Detect which cell encompasses the target text, then output its [x, y] center coordinate. 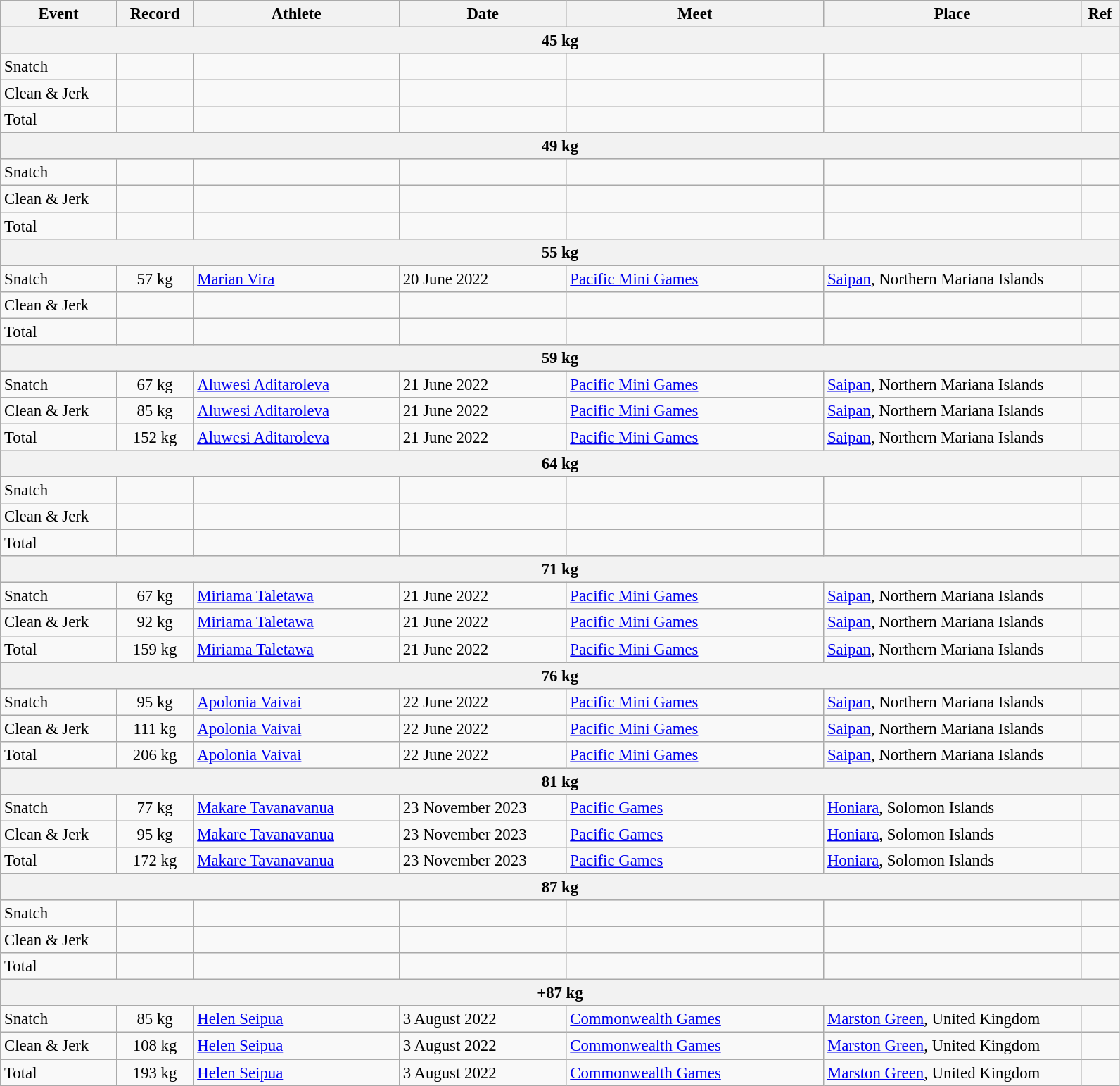
172 kg [155, 861]
193 kg [155, 1073]
Place [953, 14]
64 kg [560, 464]
206 kg [155, 755]
87 kg [560, 888]
76 kg [560, 676]
55 kg [560, 252]
57 kg [155, 279]
77 kg [155, 808]
Marian Vira [296, 279]
152 kg [155, 437]
Ref [1100, 14]
+87 kg [560, 993]
59 kg [560, 358]
81 kg [560, 781]
20 June 2022 [483, 279]
Event [58, 14]
49 kg [560, 146]
71 kg [560, 569]
111 kg [155, 728]
108 kg [155, 1046]
159 kg [155, 649]
Date [483, 14]
Athlete [296, 14]
Meet [695, 14]
45 kg [560, 41]
Record [155, 14]
92 kg [155, 623]
